Extract the (X, Y) coordinate from the center of the cell holding the provided text.  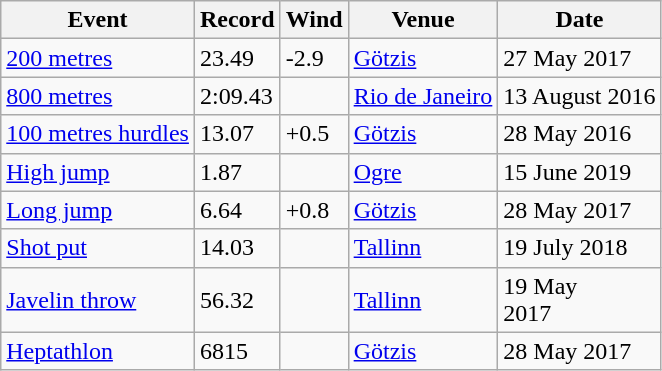
19 May2017 (580, 300)
6.64 (237, 210)
100 metres hurdles (98, 134)
High jump (98, 172)
Record (237, 20)
+0.8 (314, 210)
Event (98, 20)
Javelin throw (98, 300)
Ogre (423, 172)
+0.5 (314, 134)
-2.9 (314, 58)
Heptathlon (98, 351)
13.07 (237, 134)
1.87 (237, 172)
Rio de Janeiro (423, 96)
Long jump (98, 210)
2:09.43 (237, 96)
800 metres (98, 96)
14.03 (237, 248)
15 June 2019 (580, 172)
23.49 (237, 58)
6815 (237, 351)
Date (580, 20)
27 May 2017 (580, 58)
13 August 2016 (580, 96)
200 metres (98, 58)
28 May 2016 (580, 134)
Venue (423, 20)
19 July 2018 (580, 248)
Shot put (98, 248)
56.32 (237, 300)
Wind (314, 20)
